From the cell containing the given text, extract its center point as (X, Y) coordinate. 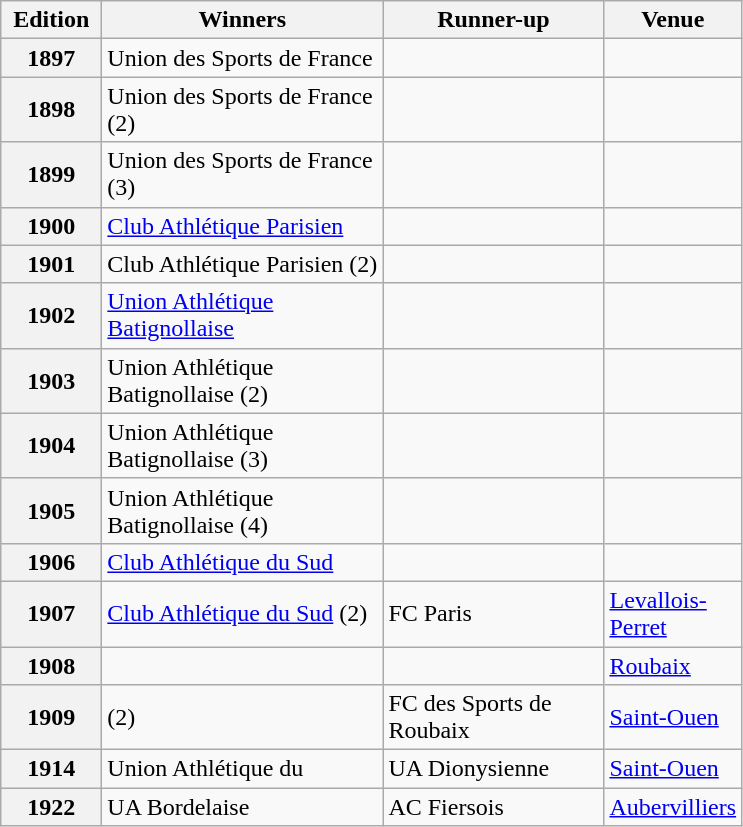
1900 (52, 226)
Club Athlétique du Sud (242, 562)
Roubaix (673, 665)
UA Bordelaise (242, 807)
Club Athlétique Parisien (242, 226)
1922 (52, 807)
Union des Sports de France (2) (242, 110)
1905 (52, 510)
UA Dionysienne (494, 769)
Union des Sports de France (242, 58)
Winners (242, 20)
Edition (52, 20)
FC Paris (494, 614)
Venue (673, 20)
Club Athlétique Parisien (2) (242, 264)
1909 (52, 718)
1902 (52, 316)
1898 (52, 110)
Runner-up (494, 20)
Union Athlétique Batignollaise (4) (242, 510)
AC Fiersois (494, 807)
1903 (52, 380)
FC des Sports de Roubaix (494, 718)
Levallois-Perret (673, 614)
1899 (52, 174)
Union Athlétique du (242, 769)
Union Athlétique Batignollaise (242, 316)
1904 (52, 446)
Club Athlétique du Sud (2) (242, 614)
1907 (52, 614)
1914 (52, 769)
Union des Sports de France (3) (242, 174)
1906 (52, 562)
1908 (52, 665)
1897 (52, 58)
(2) (242, 718)
Union Athlétique Batignollaise (2) (242, 380)
1901 (52, 264)
Aubervilliers (673, 807)
Union Athlétique Batignollaise (3) (242, 446)
